Scan for the cell matching the given text and deliver its [x, y] coordinate at center. 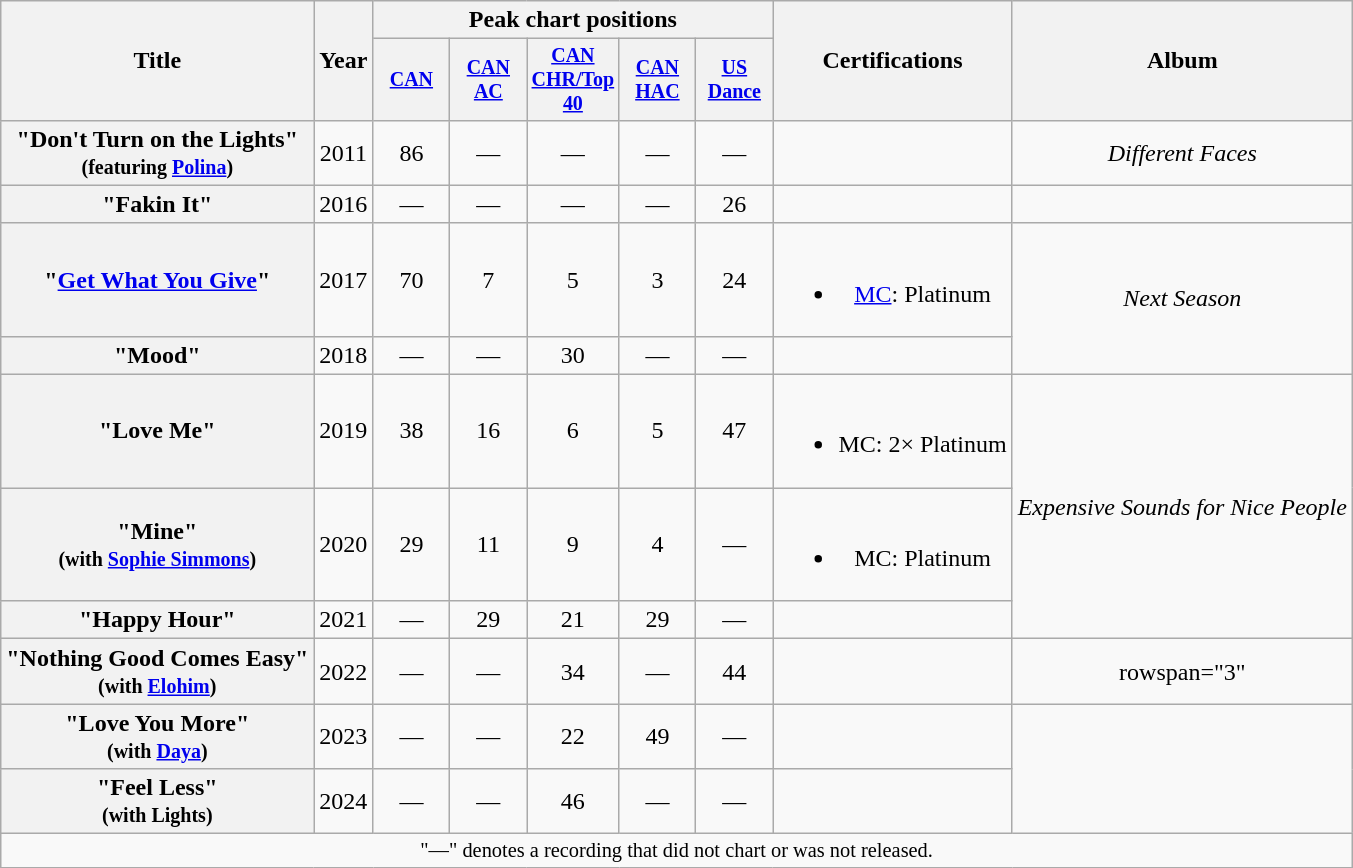
Peak chart positions [573, 20]
"Don't Turn on the Lights"(featuring Polina) [158, 152]
30 [573, 355]
CAN [412, 80]
rowspan="3" [1182, 672]
11 [488, 544]
"Feel Less"(with Lights) [158, 802]
"—" denotes a recording that did not chart or was not released. [677, 851]
49 [658, 736]
2022 [344, 672]
2024 [344, 802]
"Nothing Good Comes Easy"(with Elohim) [158, 672]
9 [573, 544]
26 [734, 204]
Different Faces [1182, 152]
44 [734, 672]
46 [573, 802]
"Love You More"(with Daya) [158, 736]
2019 [344, 432]
86 [412, 152]
16 [488, 432]
2017 [344, 280]
Next Season [1182, 298]
MC: 2× Platinum [892, 432]
2011 [344, 152]
6 [573, 432]
Album [1182, 61]
Title [158, 61]
CANAC [488, 80]
2023 [344, 736]
"Happy Hour" [158, 620]
38 [412, 432]
"Love Me" [158, 432]
2016 [344, 204]
Year [344, 61]
Expensive Sounds for Nice People [1182, 507]
Certifications [892, 61]
CANCHR/Top 40 [573, 80]
47 [734, 432]
24 [734, 280]
"Fakin It" [158, 204]
3 [658, 280]
2021 [344, 620]
"Get What You Give" [158, 280]
7 [488, 280]
70 [412, 280]
"Mood" [158, 355]
2020 [344, 544]
"Mine"(with Sophie Simmons) [158, 544]
22 [573, 736]
34 [573, 672]
4 [658, 544]
CANHAC [658, 80]
21 [573, 620]
2018 [344, 355]
USDance [734, 80]
